Identify which cell holds the provided text, then report its [X, Y] central coordinate. 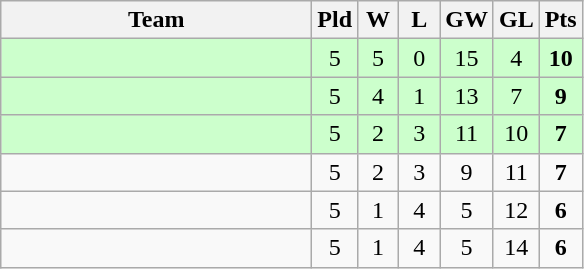
W [378, 20]
Pld [335, 20]
Pts [560, 20]
15 [467, 58]
14 [516, 248]
0 [420, 58]
GL [516, 20]
L [420, 20]
13 [467, 96]
12 [516, 210]
Team [156, 20]
GW [467, 20]
